Locate the cell with the specified text and output its [x, y] center coordinate. 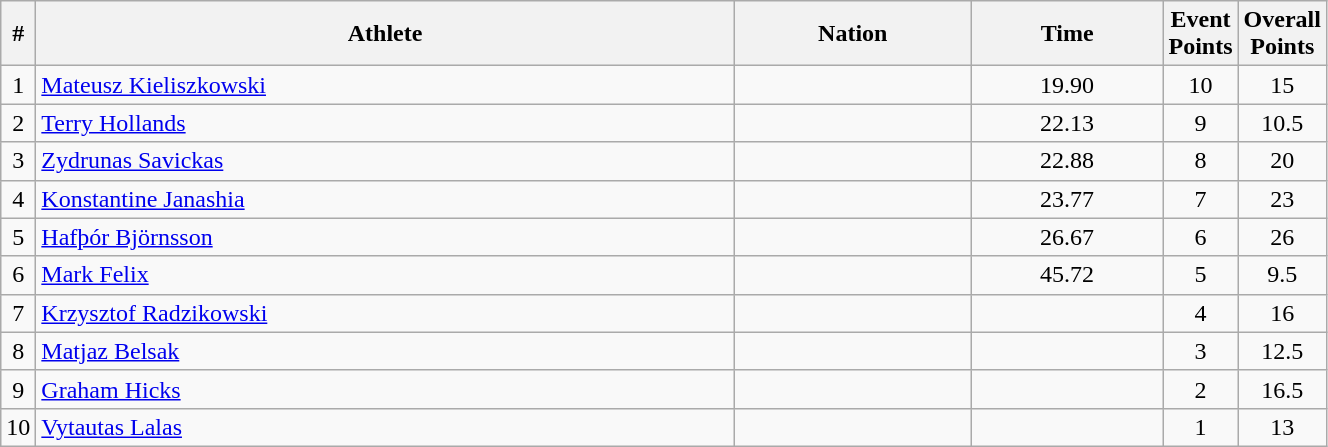
15 [1282, 85]
20 [1282, 161]
Terry Hollands [385, 123]
Krzysztof Radzikowski [385, 313]
16.5 [1282, 389]
45.72 [1067, 275]
Overall Points [1282, 34]
9.5 [1282, 275]
26 [1282, 237]
Graham Hicks [385, 389]
26.67 [1067, 237]
23 [1282, 199]
Konstantine Janashia [385, 199]
Mark Felix [385, 275]
Event Points [1200, 34]
22.13 [1067, 123]
Time [1067, 34]
# [18, 34]
Matjaz Belsak [385, 351]
23.77 [1067, 199]
19.90 [1067, 85]
22.88 [1067, 161]
Zydrunas Savickas [385, 161]
Vytautas Lalas [385, 427]
Mateusz Kieliszkowski [385, 85]
12.5 [1282, 351]
10.5 [1282, 123]
Nation [852, 34]
13 [1282, 427]
Athlete [385, 34]
16 [1282, 313]
Hafþór Björnsson [385, 237]
